Determine the (x, y) coordinate at the center of the cell enclosing the given text.  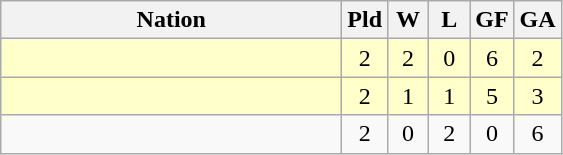
Pld (365, 20)
L (450, 20)
3 (538, 96)
W (408, 20)
5 (492, 96)
GA (538, 20)
GF (492, 20)
Nation (172, 20)
